From the cell containing the given text, extract its center point as (X, Y) coordinate. 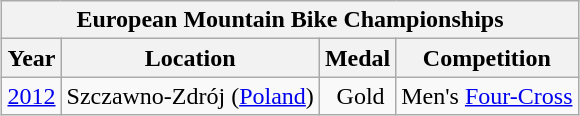
Medal (357, 58)
Competition (487, 58)
Year (32, 58)
Gold (357, 96)
Location (190, 58)
European Mountain Bike Championships (290, 20)
Szczawno-Zdrój (Poland) (190, 96)
Men's Four-Cross (487, 96)
2012 (32, 96)
